Detect which cell encompasses the target text, then output its [X, Y] center coordinate. 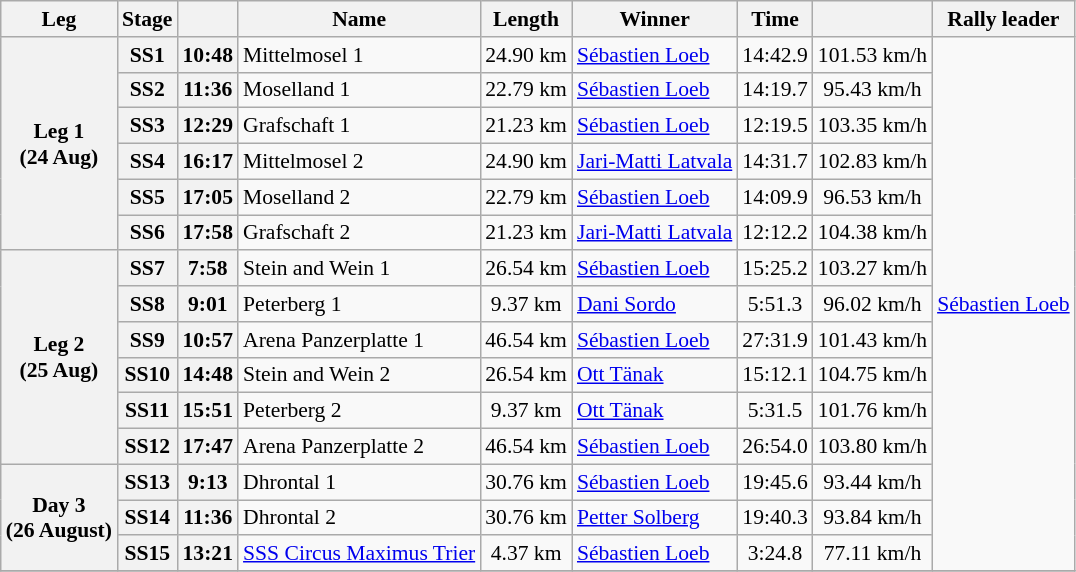
104.75 km/h [872, 375]
SS7 [147, 269]
SS1 [147, 55]
4.37 km [526, 554]
Peterberg 2 [359, 411]
Leg 2(25 Aug) [59, 358]
19:40.3 [774, 518]
14:31.7 [774, 162]
Arena Panzerplatte 1 [359, 340]
SSS Circus Maximus Trier [359, 554]
SS14 [147, 518]
95.43 km/h [872, 90]
SS11 [147, 411]
Length [526, 19]
17:47 [208, 447]
15:51 [208, 411]
101.53 km/h [872, 55]
103.80 km/h [872, 447]
Winner [654, 19]
12:12.2 [774, 233]
13:21 [208, 554]
3:24.8 [774, 554]
104.38 km/h [872, 233]
Stage [147, 19]
101.76 km/h [872, 411]
SS13 [147, 482]
Time [774, 19]
9:01 [208, 304]
Dhrontal 1 [359, 482]
14:19.7 [774, 90]
12:19.5 [774, 126]
Rally leader [1004, 19]
7:58 [208, 269]
Arena Panzerplatte 2 [359, 447]
15:25.2 [774, 269]
102.83 km/h [872, 162]
SS3 [147, 126]
14:09.9 [774, 197]
96.02 km/h [872, 304]
10:48 [208, 55]
93.44 km/h [872, 482]
77.11 km/h [872, 554]
Grafschaft 2 [359, 233]
Stein and Wein 1 [359, 269]
Mittelmosel 2 [359, 162]
101.43 km/h [872, 340]
SS9 [147, 340]
Leg [59, 19]
SS4 [147, 162]
Moselland 2 [359, 197]
17:58 [208, 233]
SS15 [147, 554]
16:17 [208, 162]
93.84 km/h [872, 518]
SS2 [147, 90]
Dani Sordo [654, 304]
Peterberg 1 [359, 304]
Dhrontal 2 [359, 518]
26:54.0 [774, 447]
Name [359, 19]
Petter Solberg [654, 518]
Mittelmosel 1 [359, 55]
SS8 [147, 304]
Moselland 1 [359, 90]
SS5 [147, 197]
5:31.5 [774, 411]
9:13 [208, 482]
12:29 [208, 126]
SS12 [147, 447]
Stein and Wein 2 [359, 375]
14:42.9 [774, 55]
14:48 [208, 375]
27:31.9 [774, 340]
SS10 [147, 375]
15:12.1 [774, 375]
Day 3(26 August) [59, 518]
10:57 [208, 340]
103.27 km/h [872, 269]
5:51.3 [774, 304]
19:45.6 [774, 482]
96.53 km/h [872, 197]
Leg 1(24 Aug) [59, 144]
17:05 [208, 197]
Grafschaft 1 [359, 126]
SS6 [147, 233]
103.35 km/h [872, 126]
